Output the (X, Y) coordinate of the center of the cell containing the given text.  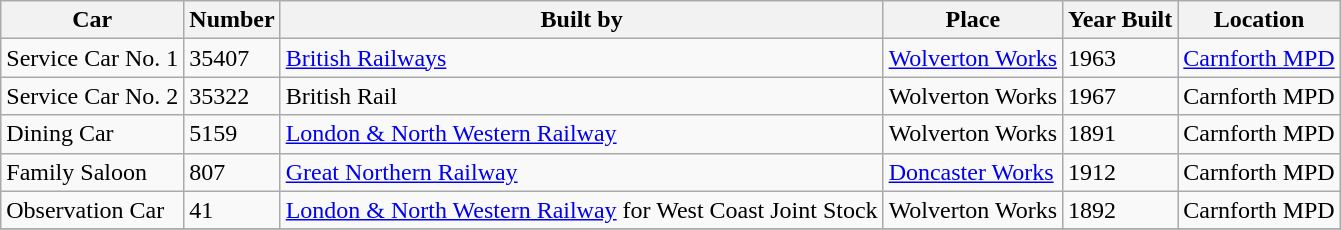
Great Northern Railway (582, 172)
1892 (1120, 210)
Place (972, 20)
London & North Western Railway for West Coast Joint Stock (582, 210)
1912 (1120, 172)
1891 (1120, 134)
Car (92, 20)
Service Car No. 1 (92, 58)
London & North Western Railway (582, 134)
807 (232, 172)
Year Built (1120, 20)
35322 (232, 96)
Dining Car (92, 134)
British Railways (582, 58)
Family Saloon (92, 172)
Observation Car (92, 210)
41 (232, 210)
5159 (232, 134)
35407 (232, 58)
Location (1259, 20)
1963 (1120, 58)
Built by (582, 20)
Service Car No. 2 (92, 96)
Doncaster Works (972, 172)
1967 (1120, 96)
Number (232, 20)
British Rail (582, 96)
